Identify which cell holds the provided text, then report its (x, y) central coordinate. 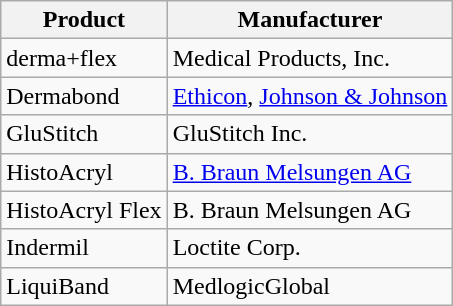
MedlogicGlobal (310, 286)
LiquiBand (84, 286)
HistoAcryl Flex (84, 210)
Indermil (84, 248)
Manufacturer (310, 20)
Dermabond (84, 96)
GluStitch (84, 134)
Loctite Corp. (310, 248)
Medical Products, Inc. (310, 58)
Product (84, 20)
derma+flex (84, 58)
GluStitch Inc. (310, 134)
Ethicon, Johnson & Johnson (310, 96)
HistoAcryl (84, 172)
